Locate the cell with the specified text and output its (x, y) center coordinate. 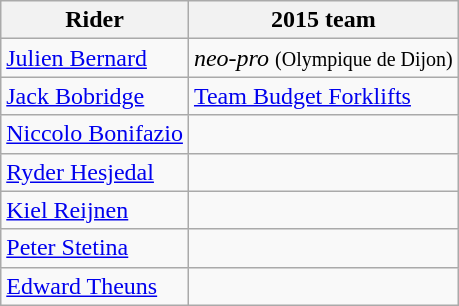
Ryder Hesjedal (95, 172)
Kiel Reijnen (95, 210)
Niccolo Bonifazio (95, 134)
Peter Stetina (95, 248)
Julien Bernard (95, 58)
Jack Bobridge (95, 96)
neo-pro (Olympique de Dijon) (323, 58)
Team Budget Forklifts (323, 96)
2015 team (323, 20)
Rider (95, 20)
Edward Theuns (95, 286)
